Output the [X, Y] coordinate of the center of the cell containing the given text.  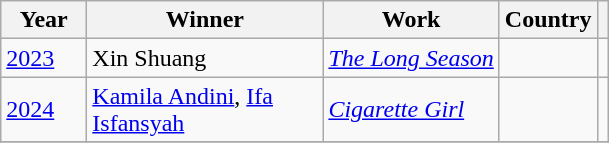
Winner [205, 20]
Work [411, 20]
2023 [44, 58]
Country [548, 20]
Kamila Andini, Ifa Isfansyah [205, 110]
Cigarette Girl [411, 110]
The Long Season [411, 58]
Xin Shuang [205, 58]
Year [44, 20]
2024 [44, 110]
